Capture the cell that displays the provided text and extract its [X, Y] central coordinate. 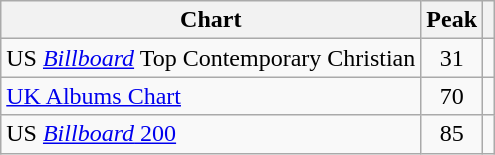
31 [452, 58]
US Billboard Top Contemporary Christian [211, 58]
Peak [452, 20]
Chart [211, 20]
85 [452, 134]
UK Albums Chart [211, 96]
70 [452, 96]
US Billboard 200 [211, 134]
